Determine the [x, y] coordinate at the center of the cell enclosing the given text.  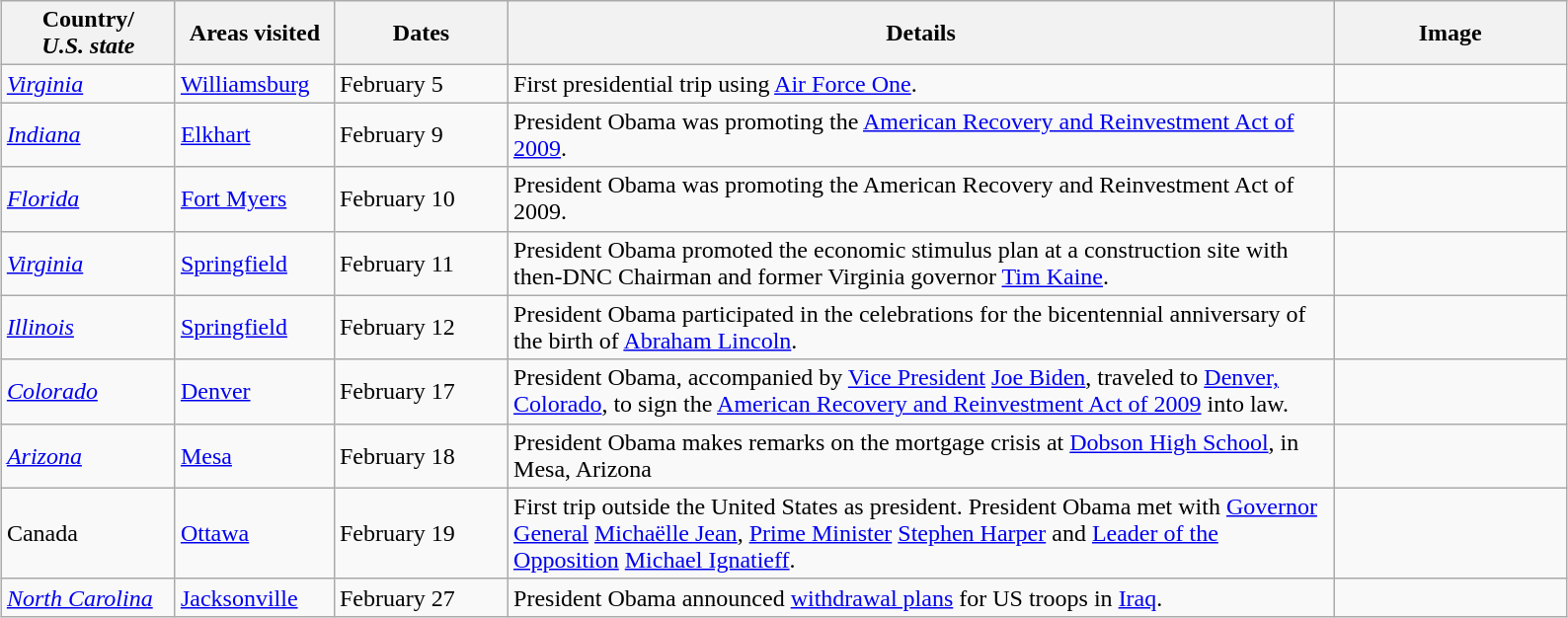
Denver [255, 391]
Dates [421, 34]
Areas visited [255, 34]
Details [921, 34]
Mesa [255, 456]
North Carolina [88, 597]
Arizona [88, 456]
Colorado [88, 391]
Elkhart [255, 134]
President Obama promoted the economic stimulus plan at a construction site with then-DNC Chairman and former Virginia governor Tim Kaine. [921, 263]
Canada [88, 533]
February 5 [421, 84]
Indiana [88, 134]
President Obama makes remarks on the mortgage crisis at Dobson High School, in Mesa, Arizona [921, 456]
First presidential trip using Air Force One. [921, 84]
Ottawa [255, 533]
Fort Myers [255, 199]
Williamsburg [255, 84]
President Obama participated in the celebrations for the bicentennial anniversary of the birth of Abraham Lincoln. [921, 328]
Florida [88, 199]
Country/U.S. state [88, 34]
February 10 [421, 199]
February 12 [421, 328]
Image [1450, 34]
February 11 [421, 263]
February 27 [421, 597]
President Obama announced withdrawal plans for US troops in Iraq. [921, 597]
February 9 [421, 134]
February 19 [421, 533]
February 18 [421, 456]
February 17 [421, 391]
Jacksonville [255, 597]
Illinois [88, 328]
